Return [x, y] of the center of cell containing provided text 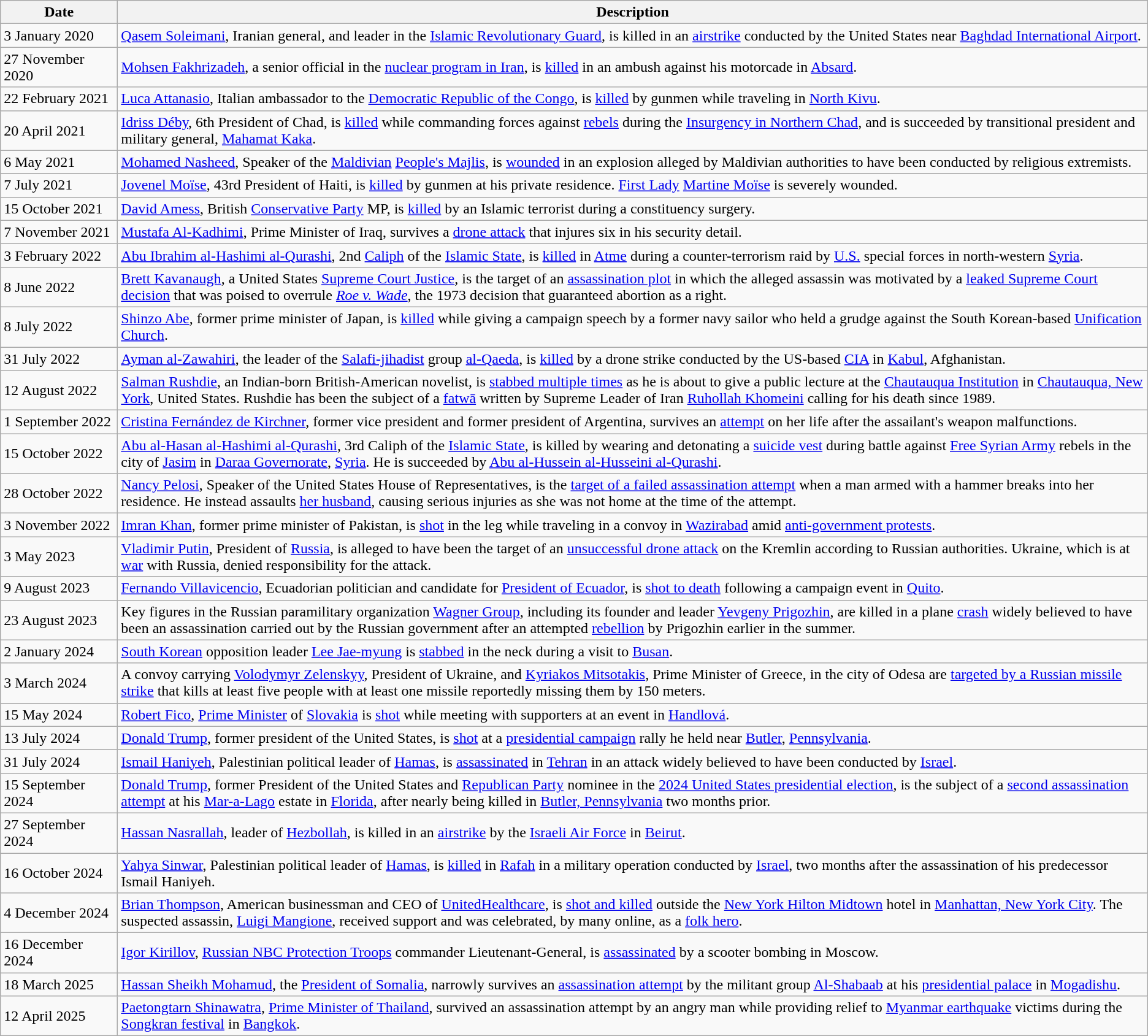
Luca Attanasio, Italian ambassador to the Democratic Republic of the Congo, is killed by gunmen while traveling in North Kivu. [633, 99]
4 December 2024 [59, 913]
9 August 2023 [59, 588]
Igor Kirillov, Russian NBC Protection Troops commander Lieutenant-General, is assassinated by a scooter bombing in Moscow. [633, 953]
3 March 2024 [59, 683]
Robert Fico, Prime Minister of Slovakia is shot while meeting with supporters at an event in Handlová. [633, 715]
Mohsen Fakhrizadeh, a senior official in the nuclear program in Iran, is killed in an ambush against his motorcade in Absard. [633, 67]
27 September 2024 [59, 833]
3 February 2022 [59, 255]
7 July 2021 [59, 185]
Donald Trump, former president of the United States, is shot at a presidential campaign rally he held near Butler, Pennsylvania. [633, 738]
12 April 2025 [59, 1016]
15 May 2024 [59, 715]
15 September 2024 [59, 792]
16 December 2024 [59, 953]
31 July 2024 [59, 761]
22 February 2021 [59, 99]
Ayman al-Zawahiri, the leader of the Salafi-jihadist group al-Qaeda, is killed by a drone strike conducted by the US-based CIA in Kabul, Afghanistan. [633, 359]
23 August 2023 [59, 620]
Ismail Haniyeh, Palestinian political leader of Hamas, is assassinated in Tehran in an attack widely believed to have been conducted by Israel. [633, 761]
1 September 2022 [59, 422]
6 May 2021 [59, 162]
Mustafa Al-Kadhimi, Prime Minister of Iraq, survives a drone attack that injures six in his security detail. [633, 232]
15 October 2021 [59, 209]
8 July 2022 [59, 326]
15 October 2022 [59, 454]
12 August 2022 [59, 390]
Hassan Nasrallah, leader of Hezbollah, is killed in an airstrike by the Israeli Air Force in Beirut. [633, 833]
7 November 2021 [59, 232]
28 October 2022 [59, 493]
27 November 2020 [59, 67]
31 July 2022 [59, 359]
20 April 2021 [59, 130]
Jovenel Moïse, 43rd President of Haiti, is killed by gunmen at his private residence. First Lady Martine Moïse is severely wounded. [633, 185]
3 January 2020 [59, 36]
David Amess, British Conservative Party MP, is killed by an Islamic terrorist during a constituency surgery. [633, 209]
8 June 2022 [59, 287]
3 November 2022 [59, 525]
16 October 2024 [59, 872]
Description [633, 12]
Date [59, 12]
Fernando Villavicencio, Ecuadorian politician and candidate for President of Ecuador, is shot to death following a campaign event in Quito. [633, 588]
18 March 2025 [59, 984]
2 January 2024 [59, 651]
13 July 2024 [59, 738]
South Korean opposition leader Lee Jae-myung is stabbed in the neck during a visit to Busan. [633, 651]
Imran Khan, former prime minister of Pakistan, is shot in the leg while traveling in a convoy in Wazirabad amid anti-government protests. [633, 525]
3 May 2023 [59, 557]
